Return [x, y] of the center of cell containing provided text 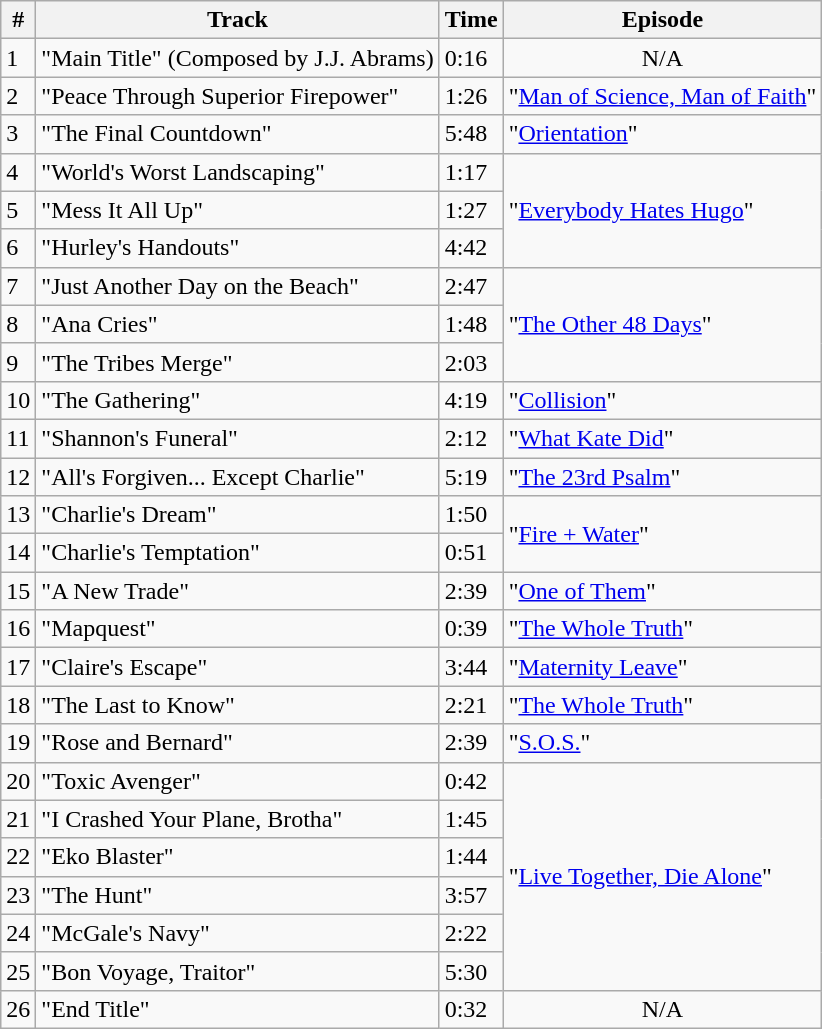
"Orientation" [662, 134]
1:44 [471, 857]
0:16 [471, 58]
24 [18, 933]
"Toxic Avenger" [238, 781]
2:21 [471, 705]
Track [238, 20]
23 [18, 895]
"Mess It All Up" [238, 210]
"Ana Cries" [238, 324]
"Live Together, Die Alone" [662, 876]
0:32 [471, 1009]
# [18, 20]
"Fire + Water" [662, 534]
"The Tribes Merge" [238, 362]
0:51 [471, 553]
"A New Trade" [238, 591]
"Main Title" (Composed by J.J. Abrams) [238, 58]
3 [18, 134]
Episode [662, 20]
19 [18, 743]
2:03 [471, 362]
12 [18, 477]
2:22 [471, 933]
"Everybody Hates Hugo" [662, 210]
"End Title" [238, 1009]
1:48 [471, 324]
10 [18, 400]
17 [18, 667]
5:48 [471, 134]
0:39 [471, 629]
3:44 [471, 667]
6 [18, 248]
"What Kate Did" [662, 438]
"The Other 48 Days" [662, 324]
"Charlie's Temptation" [238, 553]
"Claire's Escape" [238, 667]
"Man of Science, Man of Faith" [662, 96]
"The Final Countdown" [238, 134]
"Rose and Bernard" [238, 743]
"The Gathering" [238, 400]
2 [18, 96]
11 [18, 438]
1:26 [471, 96]
"The Last to Know" [238, 705]
1:17 [471, 172]
"The 23rd Psalm" [662, 477]
"World's Worst Landscaping" [238, 172]
"I Crashed Your Plane, Brotha" [238, 819]
1:45 [471, 819]
"Bon Voyage, Traitor" [238, 971]
2:12 [471, 438]
"All's Forgiven... Except Charlie" [238, 477]
14 [18, 553]
5:19 [471, 477]
"Hurley's Handouts" [238, 248]
1:27 [471, 210]
1 [18, 58]
26 [18, 1009]
4:19 [471, 400]
0:42 [471, 781]
5:30 [471, 971]
"Eko Blaster" [238, 857]
"S.O.S." [662, 743]
"Mapquest" [238, 629]
8 [18, 324]
9 [18, 362]
1:50 [471, 515]
20 [18, 781]
22 [18, 857]
"Charlie's Dream" [238, 515]
"Maternity Leave" [662, 667]
"McGale's Navy" [238, 933]
15 [18, 591]
4 [18, 172]
18 [18, 705]
2:47 [471, 286]
"The Hunt" [238, 895]
"One of Them" [662, 591]
5 [18, 210]
"Just Another Day on the Beach" [238, 286]
3:57 [471, 895]
Time [471, 20]
16 [18, 629]
"Peace Through Superior Firepower" [238, 96]
25 [18, 971]
"Shannon's Funeral" [238, 438]
21 [18, 819]
7 [18, 286]
"Collision" [662, 400]
4:42 [471, 248]
13 [18, 515]
